Return [X, Y] of the center of cell containing provided text 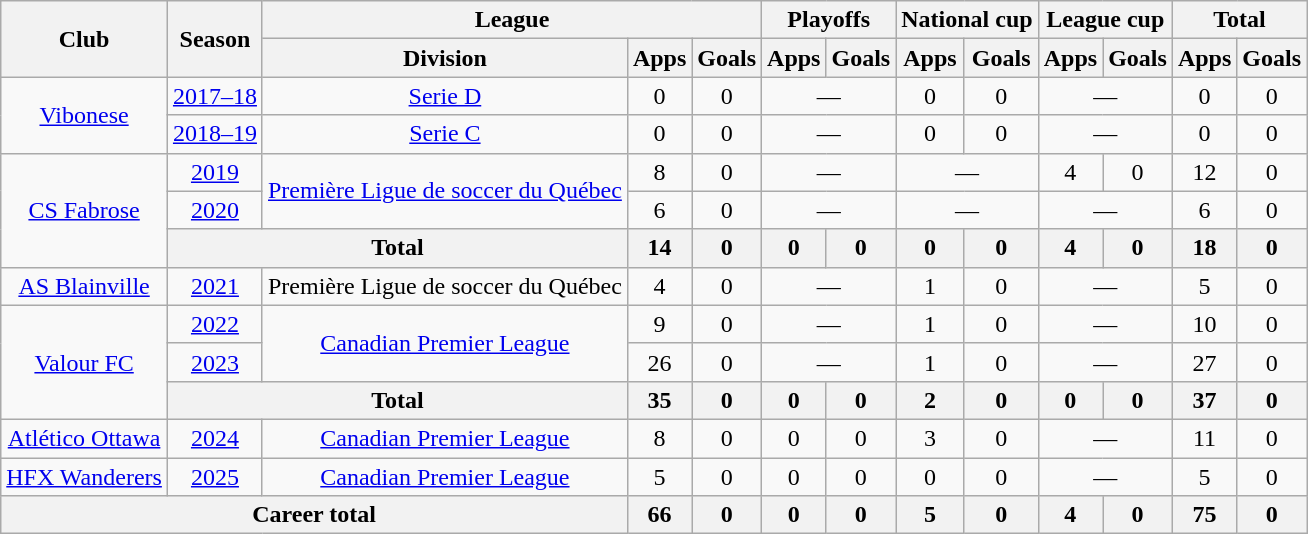
2024 [214, 438]
2023 [214, 362]
11 [1204, 438]
Serie C [444, 134]
AS Blainville [84, 286]
Club [84, 39]
Season [214, 39]
Division [444, 58]
3 [930, 438]
Atlético Ottawa [84, 438]
2025 [214, 477]
Vibonese [84, 115]
HFX Wanderers [84, 477]
2017–18 [214, 96]
League [512, 20]
2018–19 [214, 134]
2 [930, 400]
75 [1204, 515]
Playoffs [829, 20]
2019 [214, 172]
9 [659, 324]
35 [659, 400]
2021 [214, 286]
2020 [214, 210]
66 [659, 515]
2022 [214, 324]
League cup [1105, 20]
CS Fabrose [84, 210]
37 [1204, 400]
26 [659, 362]
National cup [967, 20]
27 [1204, 362]
12 [1204, 172]
Valour FC [84, 362]
10 [1204, 324]
Serie D [444, 96]
14 [659, 248]
18 [1204, 248]
Career total [314, 515]
